Provide the (X, Y) coordinate of the cell's center where the given text is located.  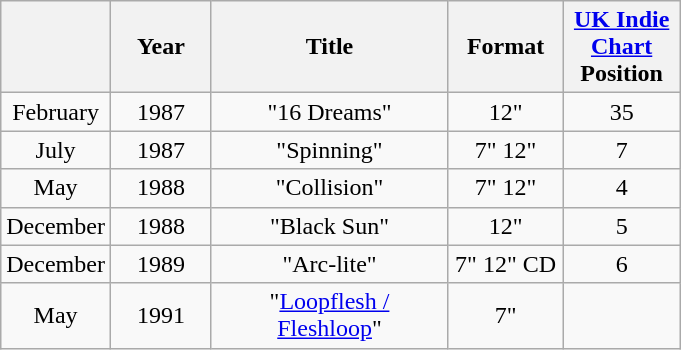
"Black Sun" (329, 226)
Title (329, 47)
7" (506, 316)
1991 (160, 316)
UK Indie Chart Position (622, 47)
"Loopflesh / Fleshloop" (329, 316)
6 (622, 264)
Year (160, 47)
35 (622, 112)
February (56, 112)
5 (622, 226)
"Collision" (329, 188)
July (56, 150)
Format (506, 47)
"Arc-lite" (329, 264)
7 (622, 150)
7" 12" CD (506, 264)
1989 (160, 264)
"Spinning" (329, 150)
"16 Dreams" (329, 112)
4 (622, 188)
